Return (x, y) of the center of cell containing provided text 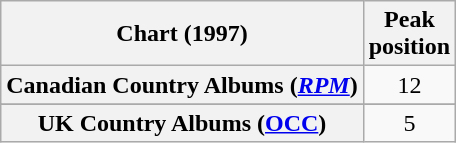
Peakposition (409, 34)
UK Country Albums (OCC) (182, 123)
Chart (1997) (182, 34)
12 (409, 85)
5 (409, 123)
Canadian Country Albums (RPM) (182, 85)
